Return the [X, Y] coordinate for the center point of the cell that contains the specified text.  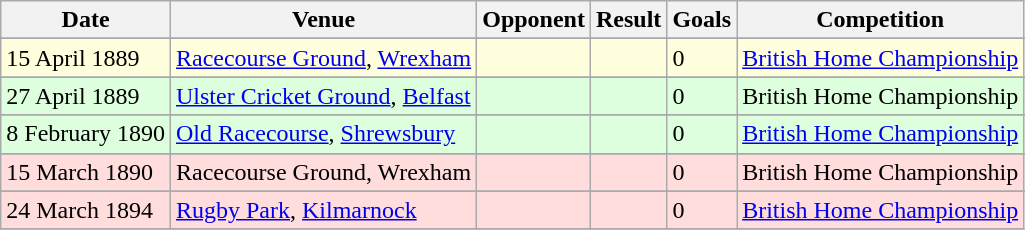
24 March 1894 [86, 210]
Competition [880, 20]
Old Racecourse, Shrewsbury [323, 134]
15 April 1889 [86, 58]
Opponent [534, 20]
Result [628, 20]
Goals [702, 20]
Rugby Park, Kilmarnock [323, 210]
Date [86, 20]
Ulster Cricket Ground, Belfast [323, 96]
8 February 1890 [86, 134]
27 April 1889 [86, 96]
15 March 1890 [86, 172]
Venue [323, 20]
